Search for the cell housing the specified text and yield its [x, y] center coordinate. 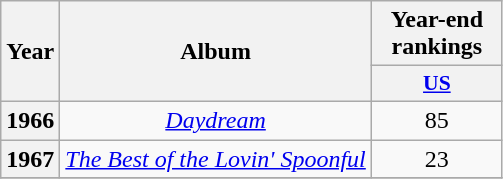
The Best of the Lovin' Spoonful [216, 159]
1967 [30, 159]
US [436, 84]
Daydream [216, 120]
Year [30, 52]
23 [436, 159]
1966 [30, 120]
Year-end rankings [436, 34]
Album [216, 52]
85 [436, 120]
